Search for the cell housing the specified text and yield its [x, y] center coordinate. 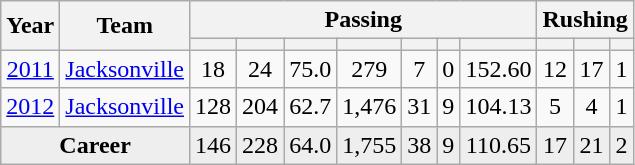
31 [420, 107]
146 [214, 145]
75.0 [310, 69]
0 [448, 69]
204 [260, 107]
110.65 [498, 145]
7 [420, 69]
2011 [30, 69]
38 [420, 145]
21 [591, 145]
128 [214, 107]
18 [214, 69]
279 [370, 69]
2012 [30, 107]
152.60 [498, 69]
228 [260, 145]
Passing [364, 20]
Career [96, 145]
64.0 [310, 145]
1,755 [370, 145]
Rushing [585, 20]
Team [125, 26]
Year [30, 26]
1,476 [370, 107]
4 [591, 107]
62.7 [310, 107]
12 [555, 69]
2 [622, 145]
5 [555, 107]
24 [260, 69]
104.13 [498, 107]
